Identify which cell holds the provided text, then report its (x, y) central coordinate. 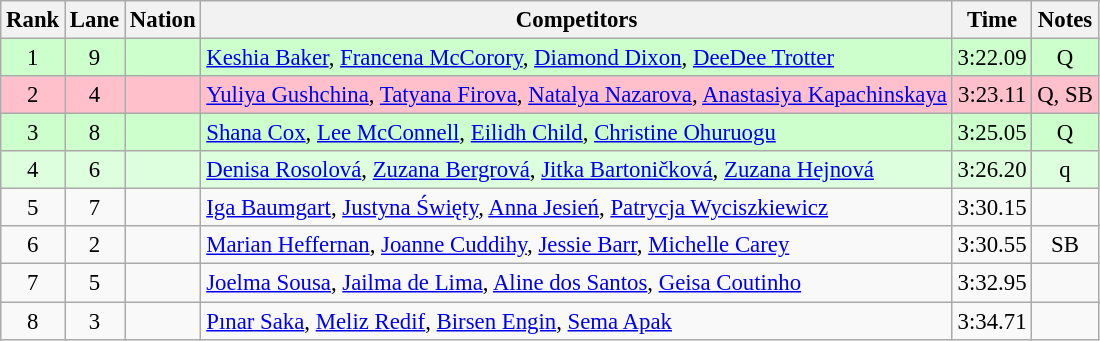
Pınar Saka, Meliz Redif, Birsen Engin, Sema Apak (576, 321)
Yuliya Gushchina, Tatyana Firova, Natalya Nazarova, Anastasiya Kapachinskaya (576, 95)
SB (1065, 245)
3:32.95 (992, 283)
Rank (33, 20)
Time (992, 20)
Keshia Baker, Francena McCorory, Diamond Dixon, DeeDee Trotter (576, 58)
Marian Heffernan, Joanne Cuddihy, Jessie Barr, Michelle Carey (576, 245)
3:23.11 (992, 95)
3:25.05 (992, 133)
Denisa Rosolová, Zuzana Bergrová, Jitka Bartoničková, Zuzana Hejnová (576, 170)
Joelma Sousa, Jailma de Lima, Aline dos Santos, Geisa Coutinho (576, 283)
Notes (1065, 20)
Iga Baumgart, Justyna Święty, Anna Jesień, Patrycja Wyciszkiewicz (576, 208)
3:22.09 (992, 58)
Lane (95, 20)
3:30.55 (992, 245)
Q, SB (1065, 95)
Shana Cox, Lee McConnell, Eilidh Child, Christine Ohuruogu (576, 133)
3:30.15 (992, 208)
Nation (163, 20)
1 (33, 58)
9 (95, 58)
3:34.71 (992, 321)
Competitors (576, 20)
3:26.20 (992, 170)
q (1065, 170)
